Output the (X, Y) coordinate of the center of the cell containing the given text.  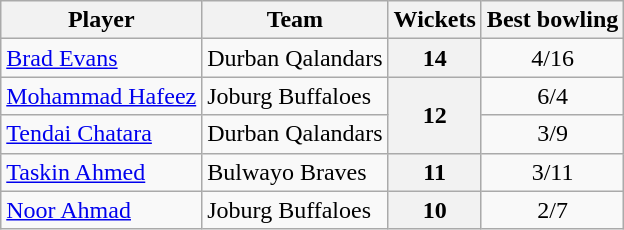
11 (434, 172)
Bulwayo Braves (295, 172)
Best bowling (552, 20)
10 (434, 210)
12 (434, 115)
Taskin Ahmed (102, 172)
Wickets (434, 20)
Team (295, 20)
14 (434, 58)
Player (102, 20)
3/11 (552, 172)
2/7 (552, 210)
3/9 (552, 134)
6/4 (552, 96)
Mohammad Hafeez (102, 96)
4/16 (552, 58)
Noor Ahmad (102, 210)
Tendai Chatara (102, 134)
Brad Evans (102, 58)
